Provide the [X, Y] coordinate of the cell's center where the given text is located.  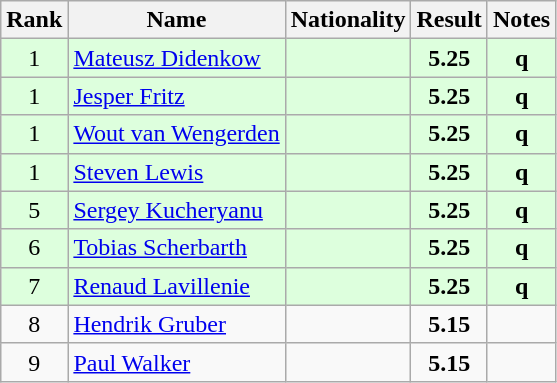
Jesper Fritz [176, 96]
Sergey Kucheryanu [176, 210]
6 [34, 248]
7 [34, 286]
Steven Lewis [176, 172]
Hendrik Gruber [176, 324]
Rank [34, 20]
Result [449, 20]
Renaud Lavillenie [176, 286]
Tobias Scherbarth [176, 248]
9 [34, 362]
Name [176, 20]
Notes [521, 20]
8 [34, 324]
5 [34, 210]
Paul Walker [176, 362]
Nationality [348, 20]
Mateusz Didenkow [176, 58]
Wout van Wengerden [176, 134]
